Output the [X, Y] coordinate of the center of the cell containing the given text.  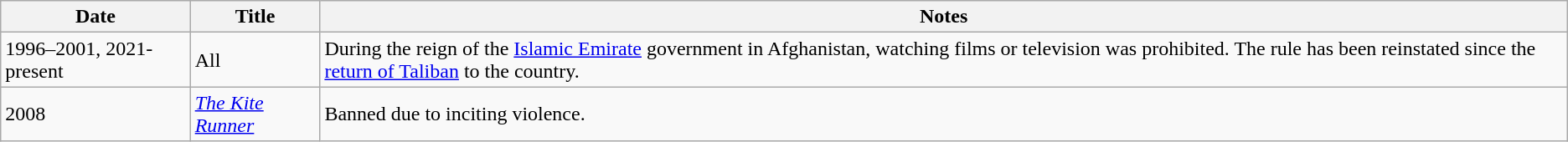
Banned due to inciting violence. [943, 114]
All [255, 60]
Title [255, 17]
Notes [943, 17]
The Kite Runner [255, 114]
1996–2001, 2021-present [95, 60]
Date [95, 17]
2008 [95, 114]
